Determine the (X, Y) coordinate at the center of the cell enclosing the given text.  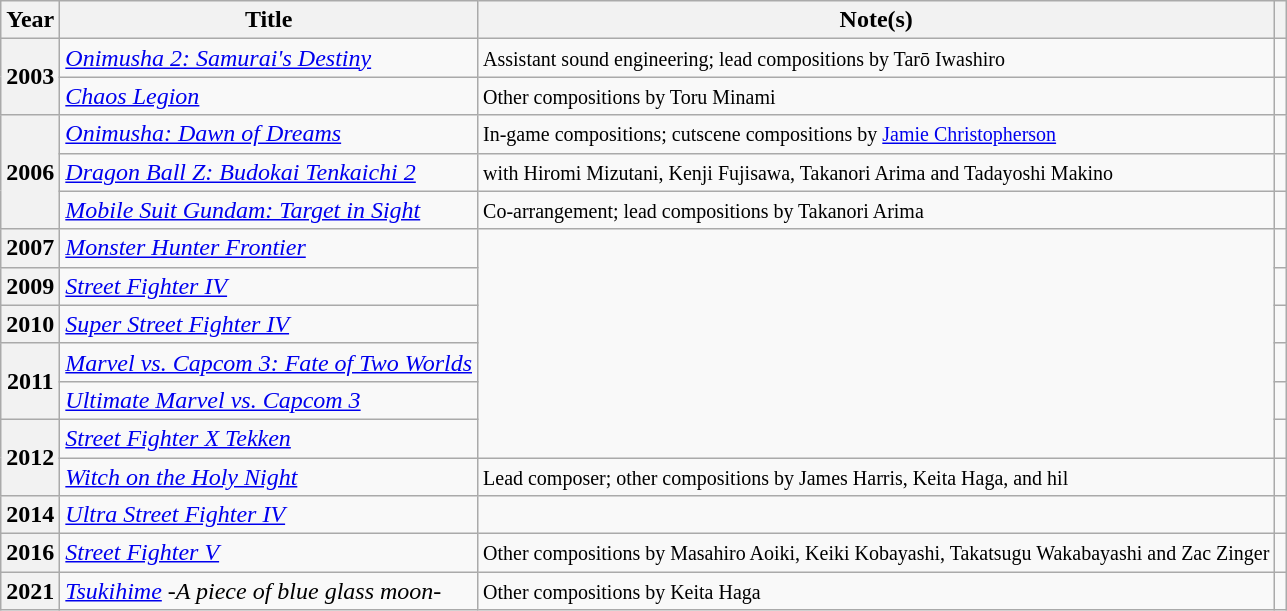
with Hiromi Mizutani, Kenji Fujisawa, Takanori Arima and Tadayoshi Makino (876, 172)
2006 (30, 172)
Onimusha 2: Samurai's Destiny (269, 58)
Street Fighter V (269, 553)
2016 (30, 553)
Street Fighter X Tekken (269, 438)
Witch on the Holy Night (269, 477)
Onimusha: Dawn of Dreams (269, 134)
In-game compositions; cutscene compositions by Jamie Christopherson (876, 134)
Super Street Fighter IV (269, 324)
Ultra Street Fighter IV (269, 515)
Co-arrangement; lead compositions by Takanori Arima (876, 210)
Monster Hunter Frontier (269, 248)
Street Fighter IV (269, 286)
2014 (30, 515)
Tsukihime -A piece of blue glass moon- (269, 591)
2003 (30, 77)
Marvel vs. Capcom 3: Fate of Two Worlds (269, 362)
Assistant sound engineering; lead compositions by Tarō Iwashiro (876, 58)
2012 (30, 457)
Chaos Legion (269, 96)
Mobile Suit Gundam: Target in Sight (269, 210)
2007 (30, 248)
Ultimate Marvel vs. Capcom 3 (269, 400)
2009 (30, 286)
Other compositions by Keita Haga (876, 591)
Note(s) (876, 20)
Lead composer; other compositions by James Harris, Keita Haga, and hil (876, 477)
Dragon Ball Z: Budokai Tenkaichi 2 (269, 172)
2011 (30, 381)
Other compositions by Masahiro Aoiki, Keiki Kobayashi, Takatsugu Wakabayashi and Zac Zinger (876, 553)
Year (30, 20)
Other compositions by Toru Minami (876, 96)
Title (269, 20)
2021 (30, 591)
2010 (30, 324)
